Pinpoint the cell where the given text exists, returning its [X, Y] midpoint coordinate. 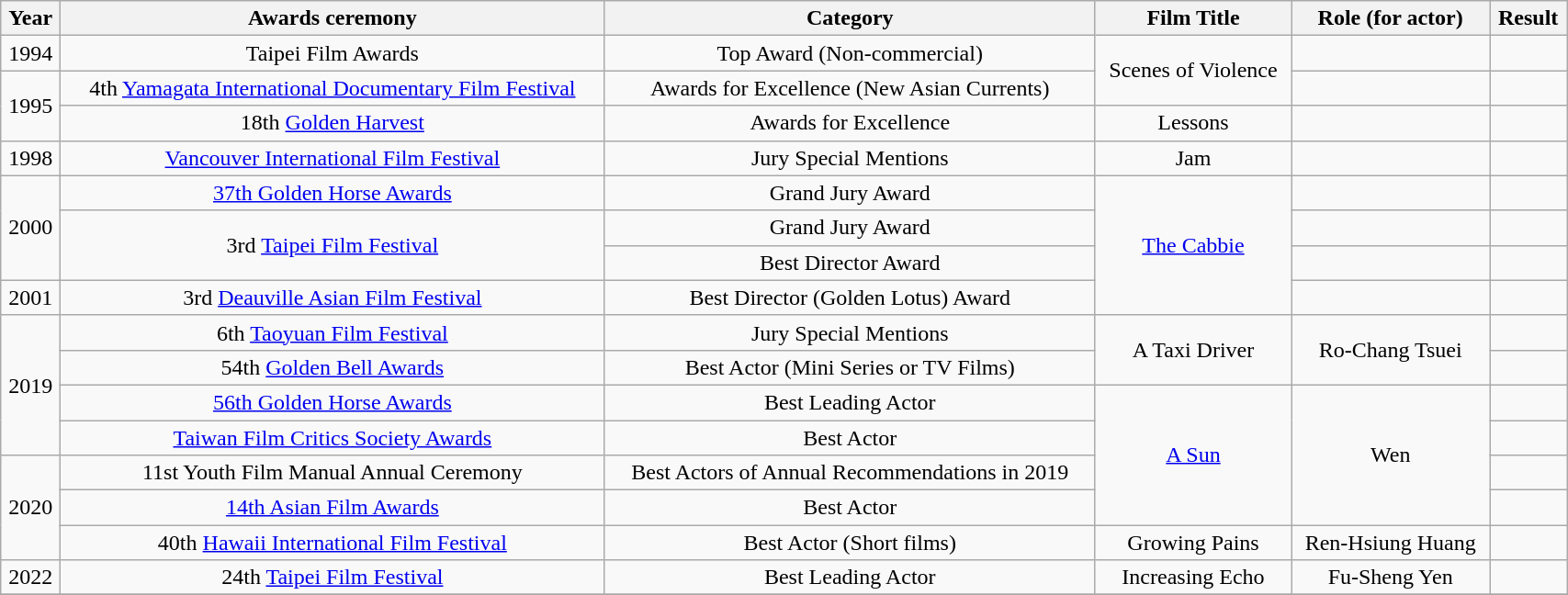
54th Golden Bell Awards [333, 367]
A Sun [1192, 455]
Best Director (Golden Lotus) Award [850, 297]
2001 [31, 297]
Role (for actor) [1391, 18]
2020 [31, 508]
Top Award (Non-commercial) [850, 53]
Fu-Sheng Yen [1391, 578]
Film Title [1192, 18]
Growing Pains [1192, 543]
Awards for Excellence (New Asian Currents) [850, 88]
1994 [31, 53]
Taiwan Film Critics Society Awards [333, 438]
Best Actor (Short films) [850, 543]
56th Golden Horse Awards [333, 402]
40th Hawaii International Film Festival [333, 543]
Scenes of Violence [1192, 71]
Best Actor (Mini Series or TV Films) [850, 367]
2019 [31, 385]
1998 [31, 158]
Vancouver International Film Festival [333, 158]
Result [1529, 18]
24th Taipei Film Festival [333, 578]
2022 [31, 578]
Jam [1192, 158]
The Cabbie [1192, 245]
Ro-Chang Tsuei [1391, 350]
3rd Taipei Film Festival [333, 245]
37th Golden Horse Awards [333, 193]
3rd Deauville Asian Film Festival [333, 297]
A Taxi Driver [1192, 350]
Lessons [1192, 123]
6th Taoyuan Film Festival [333, 332]
Increasing Echo [1192, 578]
Awards ceremony [333, 18]
Best Actors of Annual Recommendations in 2019 [850, 473]
1995 [31, 106]
14th Asian Film Awards [333, 508]
Best Director Award [850, 263]
Year [31, 18]
2000 [31, 228]
Wen [1391, 455]
Taipei Film Awards [333, 53]
18th Golden Harvest [333, 123]
Ren-Hsiung Huang [1391, 543]
4th Yamagata International Documentary Film Festival [333, 88]
Awards for Excellence [850, 123]
11st Youth Film Manual Annual Ceremony [333, 473]
Category [850, 18]
